Capture the cell that displays the provided text and extract its (X, Y) central coordinate. 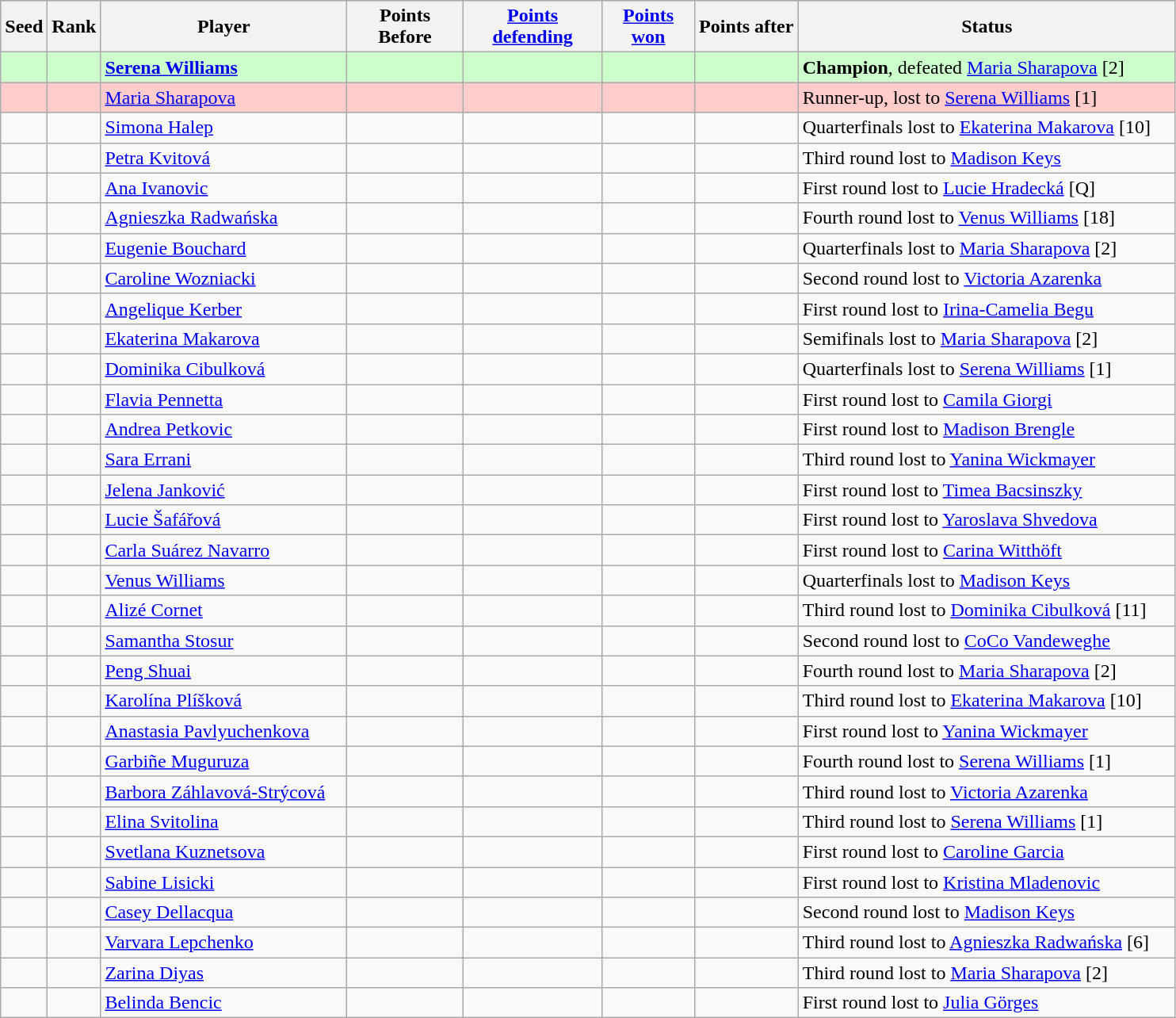
Second round lost to Victoria Azarenka (987, 278)
Zarina Diyas (223, 973)
First round lost to Carina Witthöft (987, 550)
Karolína Plíšková (223, 701)
Fourth round lost to Maria Sharapova [2] (987, 671)
Ekaterina Makarova (223, 339)
Seed (24, 27)
Second round lost to CoCo Vandeweghe (987, 641)
First round lost to Madison Brengle (987, 430)
Third round lost to Dominika Cibulková [11] (987, 610)
Semifinals lost to Maria Sharapova [2] (987, 339)
Quarterfinals lost to Serena Williams [1] (987, 369)
First round lost to Yaroslava Shvedova (987, 520)
Eugenie Bouchard (223, 248)
Flavia Pennetta (223, 399)
First round lost to Lucie Hradecká [Q] (987, 188)
Points Before (405, 27)
Andrea Petkovic (223, 430)
Third round lost to Maria Sharapova [2] (987, 973)
Svetlana Kuznetsova (223, 852)
Jelena Janković (223, 490)
Champion, defeated Maria Sharapova [2] (987, 67)
Second round lost to Madison Keys (987, 913)
Third round lost to Yanina Wickmayer (987, 460)
Sabine Lisicki (223, 882)
Lucie Šafářová (223, 520)
Agnieszka Radwańska (223, 218)
Ana Ivanovic (223, 188)
Third round lost to Madison Keys (987, 158)
Quarterfinals lost to Madison Keys (987, 580)
Points after (746, 27)
Anastasia Pavlyuchenkova (223, 731)
First round lost to Kristina Mladenovic (987, 882)
First round lost to Irina-Camelia Begu (987, 308)
Player (223, 27)
Rank (74, 27)
Third round lost to Agnieszka Radwańska [6] (987, 943)
Peng Shuai (223, 671)
Quarterfinals lost to Maria Sharapova [2] (987, 248)
First round lost to Caroline Garcia (987, 852)
First round lost to Yanina Wickmayer (987, 731)
Alizé Cornet (223, 610)
First round lost to Julia Görges (987, 1003)
Quarterfinals lost to Ekaterina Makarova [10] (987, 128)
Casey Dellacqua (223, 913)
Points defending (533, 27)
Fourth round lost to Serena Williams [1] (987, 761)
Third round lost to Ekaterina Makarova [10] (987, 701)
Varvara Lepchenko (223, 943)
First round lost to Camila Giorgi (987, 399)
Maria Sharapova (223, 98)
Third round lost to Serena Williams [1] (987, 821)
Fourth round lost to Venus Williams [18] (987, 218)
Belinda Bencic (223, 1003)
Elina Svitolina (223, 821)
Samantha Stosur (223, 641)
Simona Halep (223, 128)
Petra Kvitová (223, 158)
Runner-up, lost to Serena Williams [1] (987, 98)
Angelique Kerber (223, 308)
Points won (648, 27)
First round lost to Timea Bacsinszky (987, 490)
Sara Errani (223, 460)
Barbora Záhlavová-Strýcová (223, 791)
Caroline Wozniacki (223, 278)
Venus Williams (223, 580)
Dominika Cibulková (223, 369)
Serena Williams (223, 67)
Third round lost to Victoria Azarenka (987, 791)
Status (987, 27)
Garbiñe Muguruza (223, 761)
Carla Suárez Navarro (223, 550)
